For the text-containing cell, return its midpoint in [x, y] coordinate format. 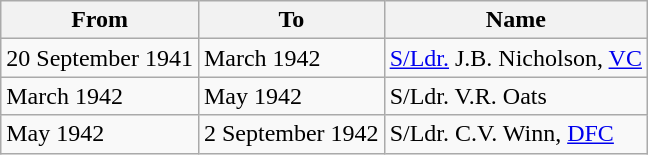
2 September 1942 [291, 134]
S/Ldr. C.V. Winn, DFC [516, 134]
S/Ldr. V.R. Oats [516, 96]
To [291, 20]
20 September 1941 [100, 58]
Name [516, 20]
From [100, 20]
S/Ldr. J.B. Nicholson, VC [516, 58]
